Capture the cell that displays the provided text and extract its [X, Y] central coordinate. 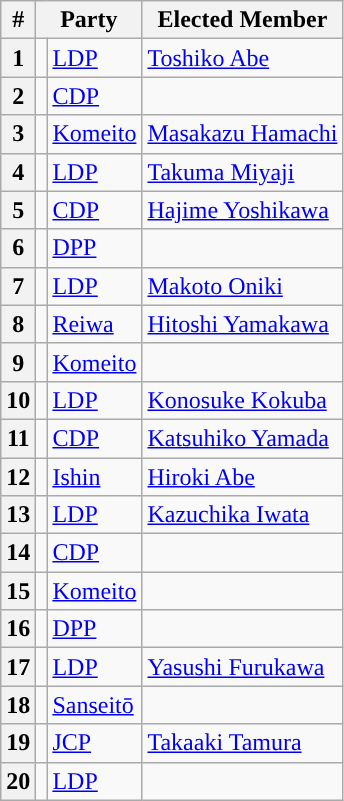
Masakazu Hamachi [242, 134]
Takuma Miyaji [242, 172]
13 [18, 515]
12 [18, 477]
Elected Member [242, 20]
14 [18, 553]
15 [18, 591]
Yasushi Furukawa [242, 667]
2 [18, 96]
Makoto Oniki [242, 286]
18 [18, 705]
20 [18, 781]
Party [89, 20]
Katsuhiko Yamada [242, 438]
Sanseitō [94, 705]
Kazuchika Iwata [242, 515]
# [18, 20]
8 [18, 324]
10 [18, 400]
4 [18, 172]
Ishin [94, 477]
9 [18, 362]
1 [18, 58]
Konosuke Kokuba [242, 400]
11 [18, 438]
JCP [94, 743]
Toshiko Abe [242, 58]
Hiroki Abe [242, 477]
Hajime Yoshikawa [242, 210]
Hitoshi Yamakawa [242, 324]
6 [18, 248]
16 [18, 629]
5 [18, 210]
17 [18, 667]
3 [18, 134]
Takaaki Tamura [242, 743]
7 [18, 286]
19 [18, 743]
Reiwa [94, 324]
